For the text-containing cell, return its midpoint in (x, y) coordinate format. 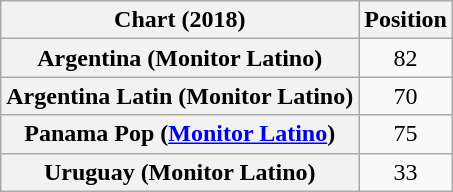
Panama Pop (Monitor Latino) (180, 134)
Uruguay (Monitor Latino) (180, 172)
Chart (2018) (180, 20)
33 (406, 172)
Argentina (Monitor Latino) (180, 58)
75 (406, 134)
Position (406, 20)
70 (406, 96)
Argentina Latin (Monitor Latino) (180, 96)
82 (406, 58)
